Search for the cell housing the specified text and yield its [x, y] center coordinate. 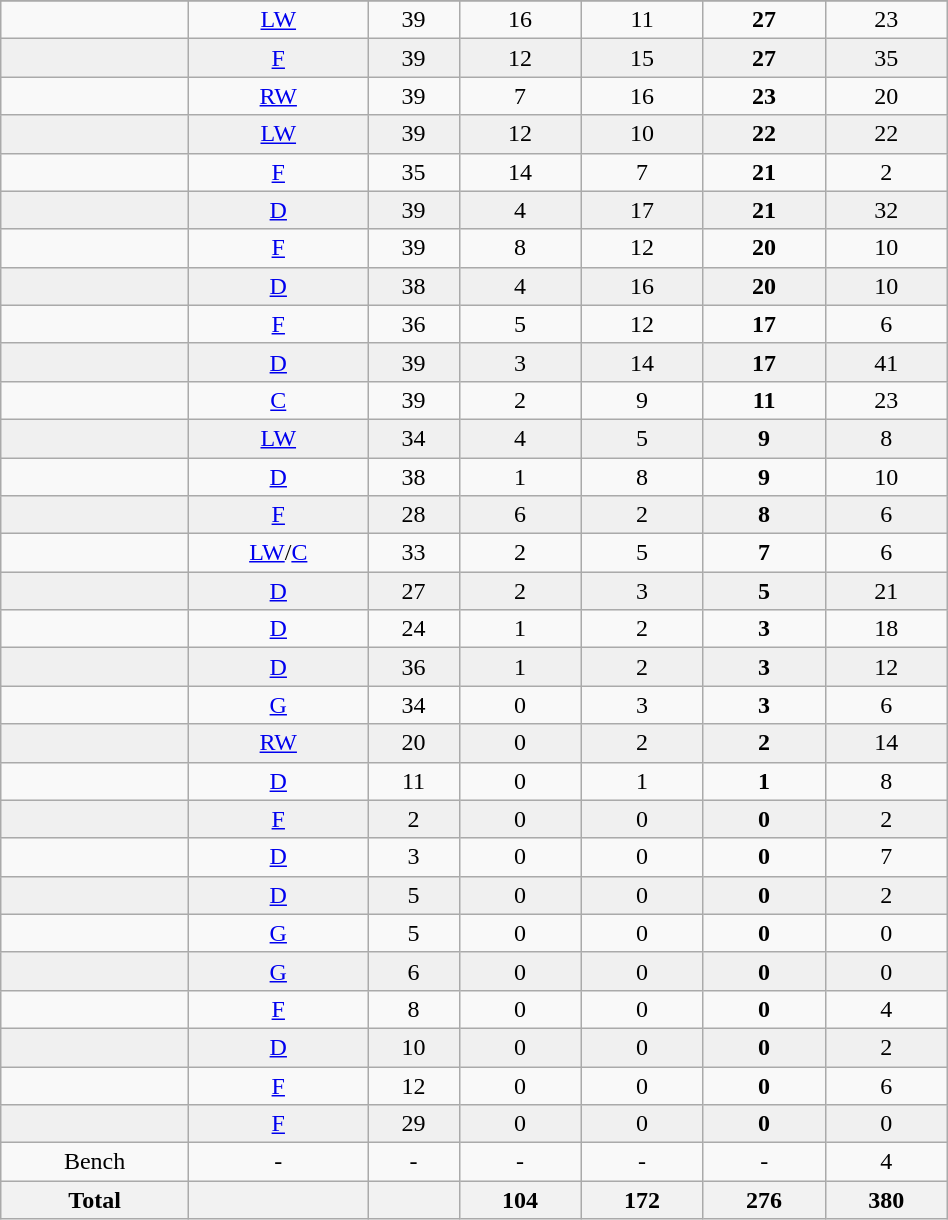
Total [95, 1200]
Bench [95, 1162]
C [278, 400]
172 [642, 1200]
18 [886, 629]
380 [886, 1200]
15 [642, 58]
LW/C [278, 553]
32 [886, 210]
276 [764, 1200]
24 [414, 629]
104 [520, 1200]
28 [414, 515]
33 [414, 553]
41 [886, 362]
29 [414, 1124]
